Search for the cell housing the specified text and yield its [X, Y] center coordinate. 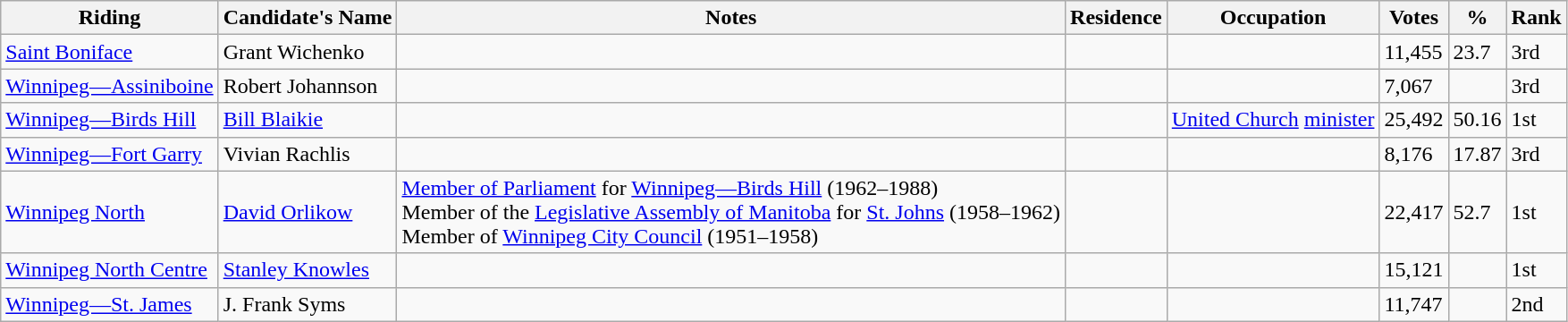
Vivian Rachlis [308, 154]
Grant Wichenko [308, 52]
8,176 [1414, 154]
17.87 [1477, 154]
Winnipeg—Birds Hill [109, 120]
11,455 [1414, 52]
United Church minister [1273, 120]
2nd [1536, 304]
Occupation [1273, 18]
50.16 [1477, 120]
J. Frank Syms [308, 304]
Riding [109, 18]
7,067 [1414, 86]
Winnipeg—Fort Garry [109, 154]
15,121 [1414, 270]
Candidate's Name [308, 18]
Stanley Knowles [308, 270]
David Orlikow [308, 212]
25,492 [1414, 120]
Robert Johannson [308, 86]
Winnipeg North [109, 212]
11,747 [1414, 304]
Votes [1414, 18]
Bill Blaikie [308, 120]
Winnipeg North Centre [109, 270]
Notes [731, 18]
Winnipeg—St. James [109, 304]
23.7 [1477, 52]
22,417 [1414, 212]
Winnipeg—Assiniboine [109, 86]
Saint Boniface [109, 52]
52.7 [1477, 212]
% [1477, 18]
Residence [1117, 18]
Rank [1536, 18]
